Return the [X, Y] coordinate for the center point of the cell that contains the specified text.  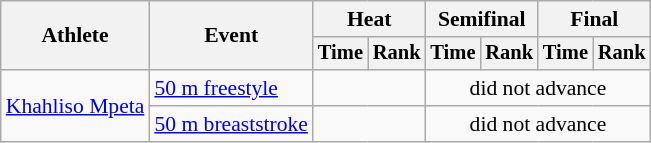
Event [231, 36]
Semifinal [481, 19]
Athlete [76, 36]
Heat [369, 19]
50 m breaststroke [231, 124]
50 m freestyle [231, 88]
Khahliso Mpeta [76, 106]
Final [594, 19]
